Find where the given text appears and provide that cell's center as [x, y] coordinate. 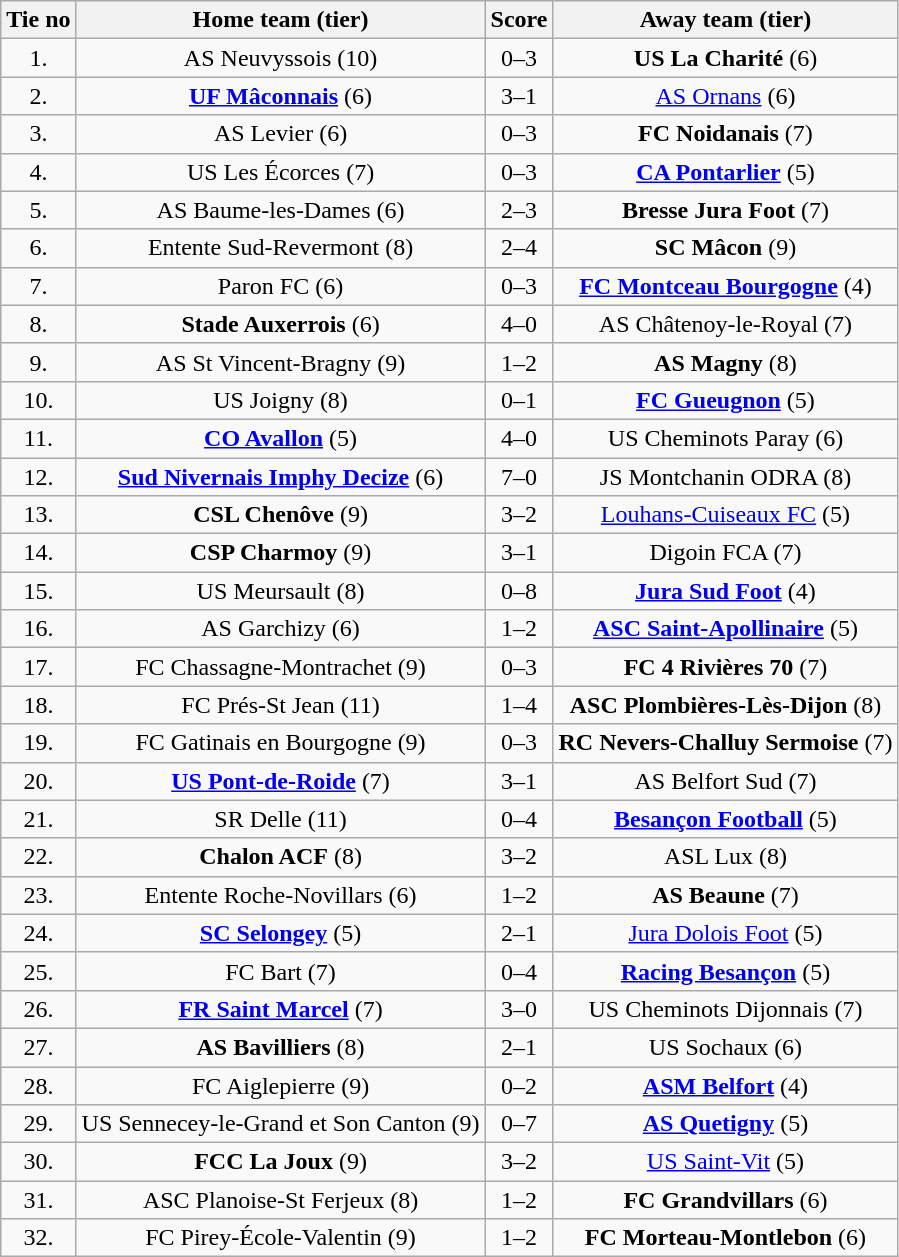
17. [38, 667]
Bresse Jura Foot (7) [726, 210]
Jura Dolois Foot (5) [726, 933]
ASM Belfort (4) [726, 1085]
Besançon Football (5) [726, 819]
FR Saint Marcel (7) [280, 1009]
ASC Planoise-St Ferjeux (8) [280, 1200]
31. [38, 1200]
26. [38, 1009]
0–1 [519, 400]
9. [38, 362]
32. [38, 1238]
AS St Vincent-Bragny (9) [280, 362]
29. [38, 1124]
24. [38, 933]
22. [38, 857]
5. [38, 210]
FC Gatinais en Bourgogne (9) [280, 743]
SC Mâcon (9) [726, 248]
10. [38, 400]
FC Gueugnon (5) [726, 400]
Racing Besançon (5) [726, 971]
27. [38, 1047]
Paron FC (6) [280, 286]
21. [38, 819]
AS Garchizy (6) [280, 629]
Entente Roche-Novillars (6) [280, 895]
13. [38, 515]
AS Quetigny (5) [726, 1124]
US La Charité (6) [726, 58]
2–4 [519, 248]
ASC Saint-Apollinaire (5) [726, 629]
FC Bart (7) [280, 971]
1. [38, 58]
4. [38, 172]
CSL Chenôve (9) [280, 515]
FC Aiglepierre (9) [280, 1085]
19. [38, 743]
US Les Écorces (7) [280, 172]
2. [38, 96]
AS Neuvyssois (10) [280, 58]
CO Avallon (5) [280, 438]
Entente Sud-Revermont (8) [280, 248]
US Cheminots Paray (6) [726, 438]
2–3 [519, 210]
1–4 [519, 705]
23. [38, 895]
SC Selongey (5) [280, 933]
Digoin FCA (7) [726, 553]
28. [38, 1085]
US Sennecey-le-Grand et Son Canton (9) [280, 1124]
US Cheminots Dijonnais (7) [726, 1009]
US Saint-Vit (5) [726, 1162]
RC Nevers-Challuy Sermoise (7) [726, 743]
FC 4 Rivières 70 (7) [726, 667]
Chalon ACF (8) [280, 857]
SR Delle (11) [280, 819]
AS Ornans (6) [726, 96]
18. [38, 705]
FC Grandvillars (6) [726, 1200]
3. [38, 134]
8. [38, 324]
AS Levier (6) [280, 134]
12. [38, 477]
25. [38, 971]
0–7 [519, 1124]
FCC La Joux (9) [280, 1162]
0–2 [519, 1085]
Sud Nivernais Imphy Decize (6) [280, 477]
AS Belfort Sud (7) [726, 781]
FC Chassagne-Montrachet (9) [280, 667]
Stade Auxerrois (6) [280, 324]
ASL Lux (8) [726, 857]
UF Mâconnais (6) [280, 96]
FC Montceau Bourgogne (4) [726, 286]
FC Pirey-École-Valentin (9) [280, 1238]
Home team (tier) [280, 20]
AS Bavilliers (8) [280, 1047]
AS Baume-les-Dames (6) [280, 210]
Away team (tier) [726, 20]
7–0 [519, 477]
FC Morteau-Montlebon (6) [726, 1238]
FC Prés-St Jean (11) [280, 705]
15. [38, 591]
US Pont-de-Roide (7) [280, 781]
Score [519, 20]
CA Pontarlier (5) [726, 172]
30. [38, 1162]
Jura Sud Foot (4) [726, 591]
20. [38, 781]
14. [38, 553]
JS Montchanin ODRA (8) [726, 477]
US Meursault (8) [280, 591]
0–8 [519, 591]
AS Beaune (7) [726, 895]
CSP Charmoy (9) [280, 553]
AS Magny (8) [726, 362]
ASC Plombières-Lès-Dijon (8) [726, 705]
AS Châtenoy-le-Royal (7) [726, 324]
US Joigny (8) [280, 400]
FC Noidanais (7) [726, 134]
11. [38, 438]
6. [38, 248]
16. [38, 629]
Tie no [38, 20]
Louhans-Cuiseaux FC (5) [726, 515]
3–0 [519, 1009]
7. [38, 286]
US Sochaux (6) [726, 1047]
